Return the (X, Y) coordinate for the center point of the cell that contains the specified text.  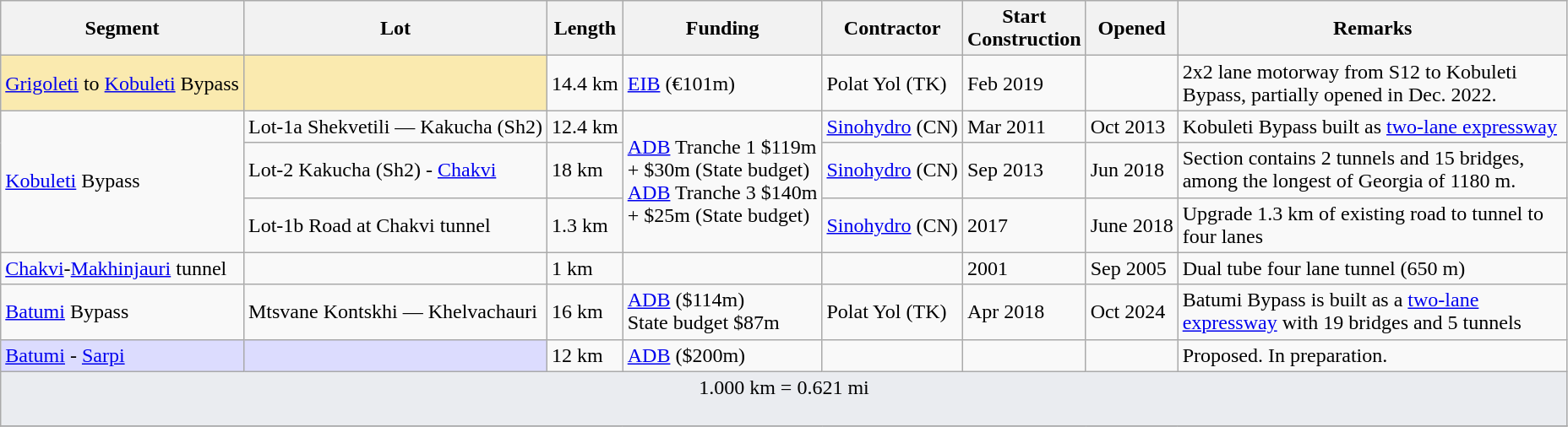
1.000 km = 0.621 mi (784, 398)
StartConstruction (1024, 29)
Batumi - Sarpi (122, 355)
Contractor (892, 29)
Opened (1132, 29)
1 km (585, 268)
Funding (722, 29)
Oct 2024 (1132, 312)
18 km (585, 170)
Lot-1a Shekvetili — Kakucha (Sh2) (395, 127)
16 km (585, 312)
12.4 km (585, 127)
Chakvi-Makhinjauri tunnel (122, 268)
2001 (1024, 268)
June 2018 (1132, 224)
Apr 2018 (1024, 312)
ADB Tranche 1 $119m + $30m (State budget)ADB Tranche 3 $140m + $25m (State budget) (722, 181)
2017 (1024, 224)
Lot-2 Kakucha (Sh2) - Chakvi (395, 170)
Kobuleti Bypass (122, 181)
Mtsvane Kontskhi — Khelvachauri (395, 312)
ADB ($200m) (722, 355)
Proposed. In preparation. (1372, 355)
Sep 2013 (1024, 170)
Section contains 2 tunnels and 15 bridges, among the longest of Georgia of 1180 m. (1372, 170)
Lot-1b Road at Chakvi tunnel (395, 224)
14.4 km (585, 83)
2x2 lane motorway from S12 to Kobuleti Bypass, partially opened in Dec. 2022. (1372, 83)
12 km (585, 355)
Batumi Bypass (122, 312)
Kobuleti Bypass built as two-lane expressway (1372, 127)
Mar 2011 (1024, 127)
Jun 2018 (1132, 170)
Feb 2019 (1024, 83)
EIB (€101m) (722, 83)
Segment (122, 29)
Sep 2005 (1132, 268)
Lot (395, 29)
Batumi Bypass is built as a two-lane expressway with 19 bridges and 5 tunnels (1372, 312)
1.3 km (585, 224)
Oct 2013 (1132, 127)
Dual tube four lane tunnel (650 m) (1372, 268)
Remarks (1372, 29)
Upgrade 1.3 km of existing road to tunnel to four lanes (1372, 224)
Length (585, 29)
ADB ($114m)State budget $87m (722, 312)
Grigoleti to Kobuleti Bypass (122, 83)
